Find where the given text appears and provide that cell's center as (X, Y) coordinate. 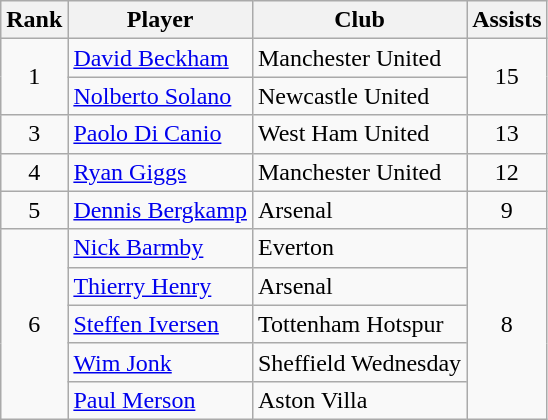
5 (34, 210)
Aston Villa (359, 400)
1 (34, 77)
Paul Merson (160, 400)
Rank (34, 20)
8 (507, 324)
Nolberto Solano (160, 96)
Sheffield Wednesday (359, 362)
15 (507, 77)
Paolo Di Canio (160, 134)
12 (507, 172)
13 (507, 134)
Thierry Henry (160, 286)
Steffen Iversen (160, 324)
6 (34, 324)
Ryan Giggs (160, 172)
David Beckham (160, 58)
Everton (359, 248)
Tottenham Hotspur (359, 324)
Assists (507, 20)
Dennis Bergkamp (160, 210)
3 (34, 134)
Club (359, 20)
4 (34, 172)
Player (160, 20)
Wim Jonk (160, 362)
Nick Barmby (160, 248)
Newcastle United (359, 96)
West Ham United (359, 134)
9 (507, 210)
